Search for the cell housing the specified text and yield its [X, Y] center coordinate. 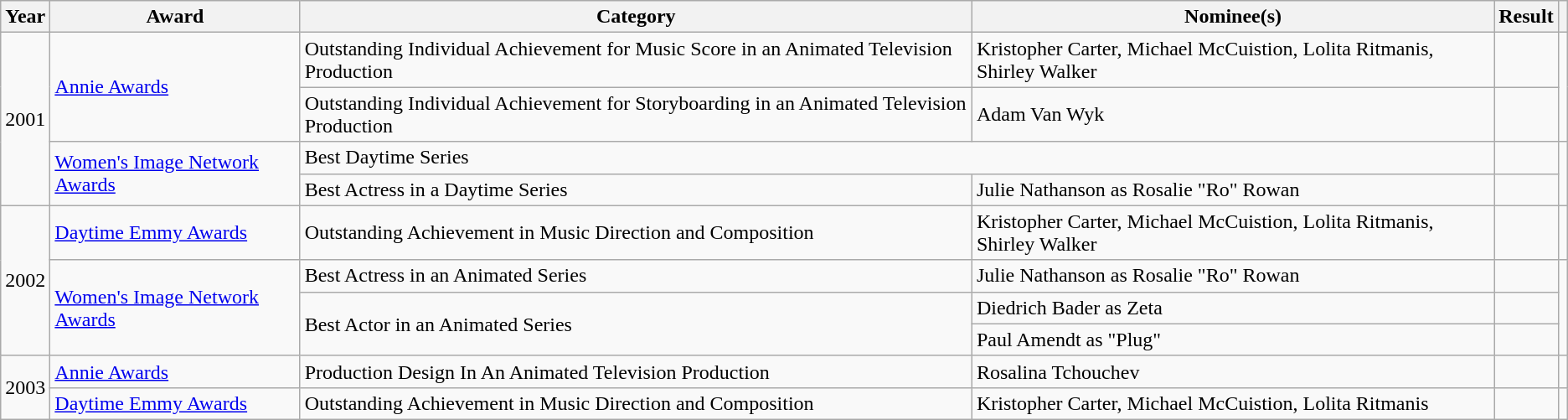
Best Actress in a Daytime Series [636, 189]
2001 [25, 119]
Award [175, 17]
Outstanding Individual Achievement for Music Score in an Animated Television Production [636, 60]
Best Actress in an Animated Series [636, 276]
Rosalina Tchouchev [1233, 371]
Result [1526, 17]
Diedrich Bader as Zeta [1233, 308]
Adam Van Wyk [1233, 114]
Year [25, 17]
Category [636, 17]
Nominee(s) [1233, 17]
Best Actor in an Animated Series [636, 324]
Outstanding Individual Achievement for Storyboarding in an Animated Television Production [636, 114]
Paul Amendt as "Plug" [1233, 340]
2002 [25, 280]
2003 [25, 387]
Production Design In An Animated Television Production [636, 371]
Kristopher Carter, Michael McCuistion, Lolita Ritmanis [1233, 403]
Best Daytime Series [897, 158]
